Extract the [X, Y] coordinate from the center of the cell holding the provided text.  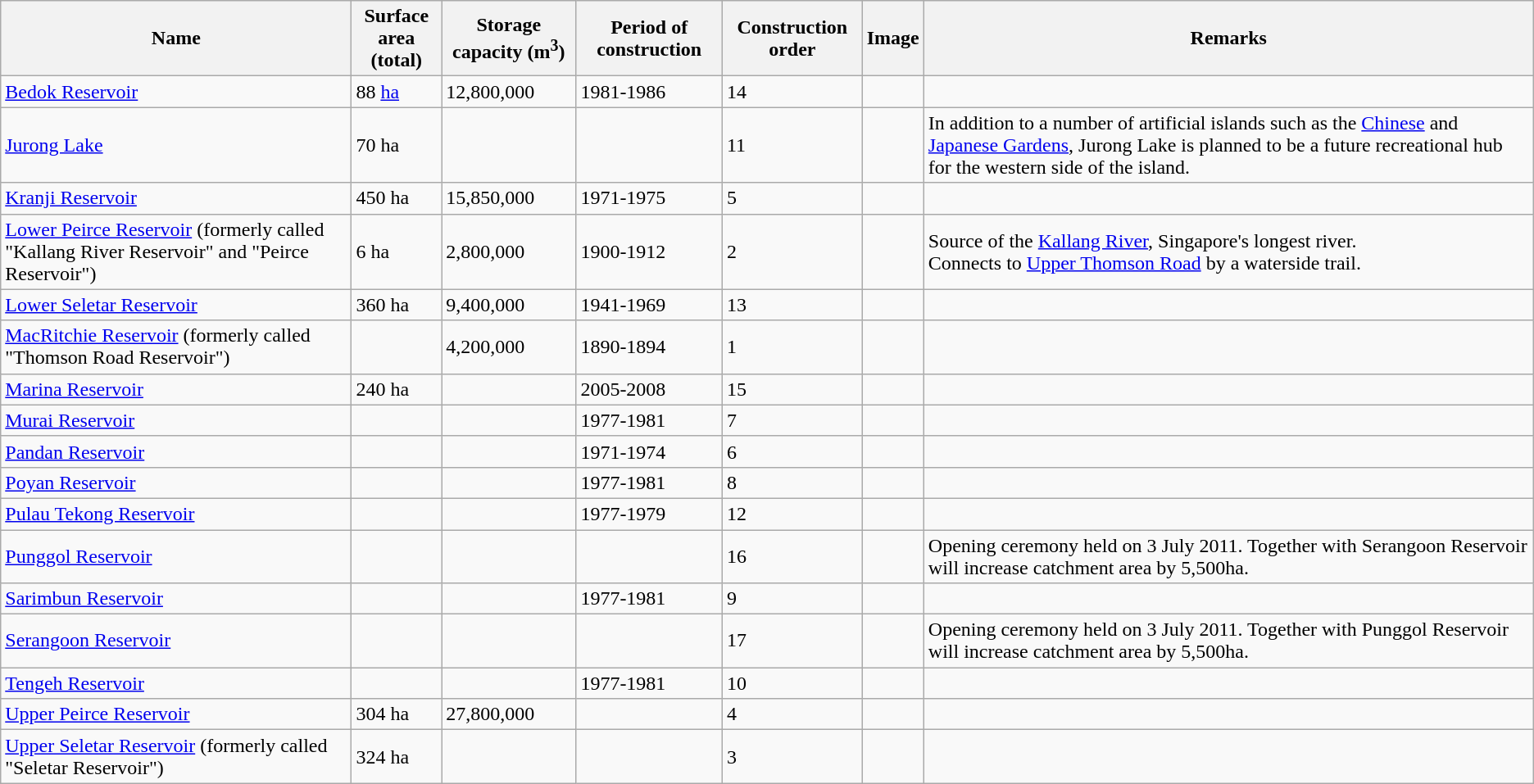
7 [792, 420]
Pulau Tekong Reservoir [176, 514]
240 ha [397, 389]
27,800,000 [509, 714]
Serangoon Reservoir [176, 641]
6 [792, 451]
3 [792, 757]
4 [792, 714]
Murai Reservoir [176, 420]
12 [792, 514]
6 ha [397, 252]
15 [792, 389]
Source of the Kallang River, Singapore's longest river. Connects to Upper Thomson Road by a waterside trail. [1228, 252]
Name [176, 39]
15,850,000 [509, 198]
Marina Reservoir [176, 389]
1977-1979 [649, 514]
360 ha [397, 305]
1890-1894 [649, 347]
450 ha [397, 198]
Upper Peirce Reservoir [176, 714]
9,400,000 [509, 305]
10 [792, 683]
Pandan Reservoir [176, 451]
Image [893, 39]
Opening ceremony held on 3 July 2011. Together with Punggol Reservoir will increase catchment area by 5,500ha. [1228, 641]
Construction order [792, 39]
Lower Seletar Reservoir [176, 305]
MacRitchie Reservoir (formerly called "Thomson Road Reservoir") [176, 347]
324 ha [397, 757]
16 [792, 555]
Poyan Reservoir [176, 483]
304 ha [397, 714]
Storage capacity (m3) [509, 39]
Lower Peirce Reservoir (formerly called "Kallang River Reservoir" and "Peirce Reservoir") [176, 252]
Surface area(total) [397, 39]
70 ha [397, 145]
Kranji Reservoir [176, 198]
17 [792, 641]
4,200,000 [509, 347]
2,800,000 [509, 252]
1981-1986 [649, 92]
Remarks [1228, 39]
13 [792, 305]
1971-1975 [649, 198]
Punggol Reservoir [176, 555]
1971-1974 [649, 451]
1 [792, 347]
Jurong Lake [176, 145]
Opening ceremony held on 3 July 2011. Together with Serangoon Reservoir will increase catchment area by 5,500ha. [1228, 555]
1900-1912 [649, 252]
Period of construction [649, 39]
Sarimbun Reservoir [176, 599]
14 [792, 92]
Tengeh Reservoir [176, 683]
12,800,000 [509, 92]
9 [792, 599]
5 [792, 198]
Upper Seletar Reservoir (formerly called "Seletar Reservoir") [176, 757]
8 [792, 483]
Bedok Reservoir [176, 92]
11 [792, 145]
88 ha [397, 92]
2005-2008 [649, 389]
1941-1969 [649, 305]
2 [792, 252]
